Locate the cell with the specified text and output its (X, Y) center coordinate. 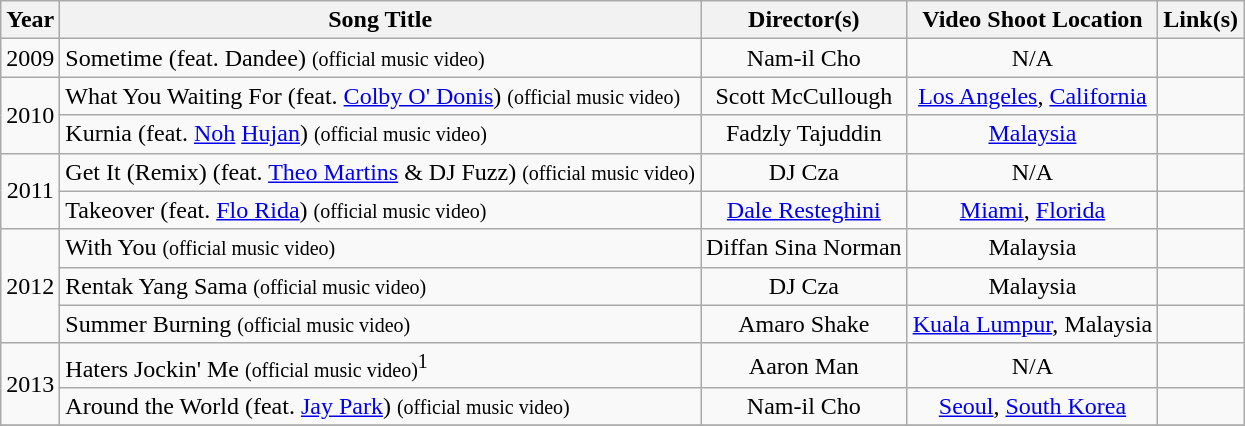
Diffan Sina Norman (804, 248)
2013 (30, 384)
Dale Resteghini (804, 210)
Around the World (feat. Jay Park) (official music video) (380, 407)
Kuala Lumpur, Malaysia (1032, 324)
2011 (30, 191)
Director(s) (804, 20)
With You (official music video) (380, 248)
Rentak Yang Sama (official music video) (380, 286)
Link(s) (1201, 20)
Amaro Shake (804, 324)
Sometime (feat. Dandee) (official music video) (380, 58)
Get It (Remix) (feat. Theo Martins & DJ Fuzz) (official music video) (380, 172)
Los Angeles, California (1032, 96)
Year (30, 20)
Takeover (feat. Flo Rida) (official music video) (380, 210)
2012 (30, 286)
Seoul, South Korea (1032, 407)
2010 (30, 115)
Kurnia (feat. Noh Hujan) (official music video) (380, 134)
Video Shoot Location (1032, 20)
Miami, Florida (1032, 210)
Haters Jockin' Me (official music video)1 (380, 366)
Aaron Man (804, 366)
What You Waiting For (feat. Colby O' Donis) (official music video) (380, 96)
2009 (30, 58)
Summer Burning (official music video) (380, 324)
Scott McCullough (804, 96)
Fadzly Tajuddin (804, 134)
Song Title (380, 20)
